Output the [x, y] coordinate of the center of the cell containing the given text.  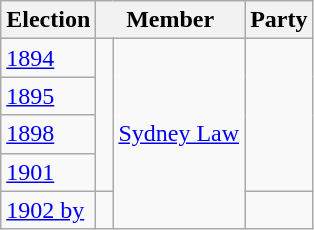
1901 [48, 172]
Sydney Law [179, 134]
Member [170, 20]
Election [48, 20]
1898 [48, 134]
1894 [48, 58]
Party [279, 20]
1895 [48, 96]
1902 by [48, 210]
